Provide the (x, y) coordinate of the cell's center where the given text is located.  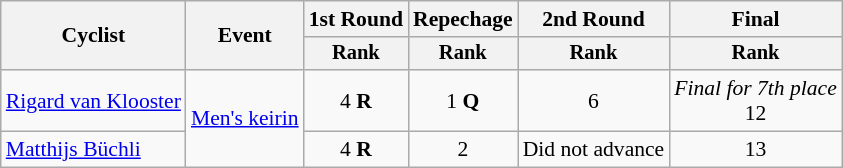
Final (756, 19)
Cyclist (94, 36)
Matthijs Büchli (94, 150)
2 (463, 150)
1 Q (463, 100)
Event (245, 36)
Did not advance (594, 150)
2nd Round (594, 19)
Men's keirin (245, 118)
Final for 7th place12 (756, 100)
1st Round (356, 19)
13 (756, 150)
Repechage (463, 19)
6 (594, 100)
Rigard van Klooster (94, 100)
